Return the (x, y) coordinate for the center point of the cell that contains the specified text.  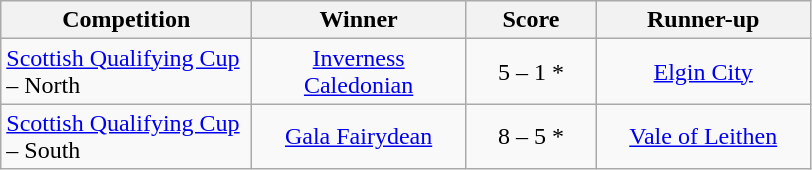
Score (530, 20)
Scottish Qualifying Cup – North (126, 72)
Elgin City (703, 72)
Scottish Qualifying Cup – South (126, 136)
Winner (359, 20)
Runner-up (703, 20)
Inverness Caledonian (359, 72)
Competition (126, 20)
5 – 1 * (530, 72)
8 – 5 * (530, 136)
Vale of Leithen (703, 136)
Gala Fairydean (359, 136)
